Find where the given text appears and provide that cell's center as [X, Y] coordinate. 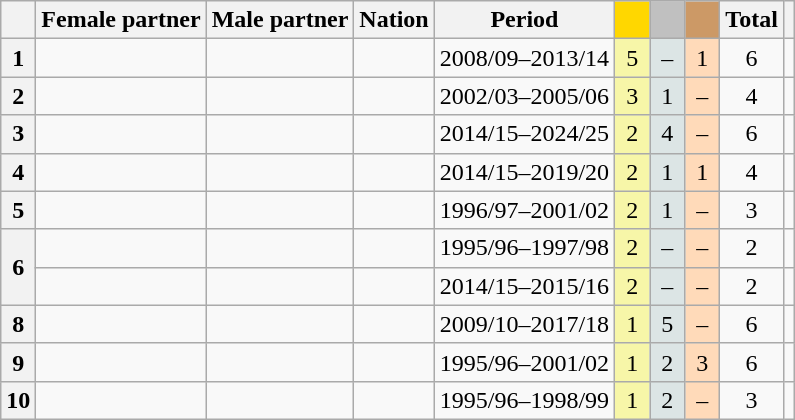
1995/96–1997/98 [524, 248]
2014/15–2019/20 [524, 172]
2002/03–2005/06 [524, 96]
2014/15–2024/25 [524, 134]
10 [18, 400]
9 [18, 362]
2008/09–2013/14 [524, 58]
1996/97–2001/02 [524, 210]
Female partner [121, 20]
Period [524, 20]
Nation [394, 20]
1995/96–1998/99 [524, 400]
Total [752, 20]
8 [18, 324]
2009/10–2017/18 [524, 324]
2014/15–2015/16 [524, 286]
1995/96–2001/02 [524, 362]
Male partner [280, 20]
